Search for the cell housing the specified text and yield its [x, y] center coordinate. 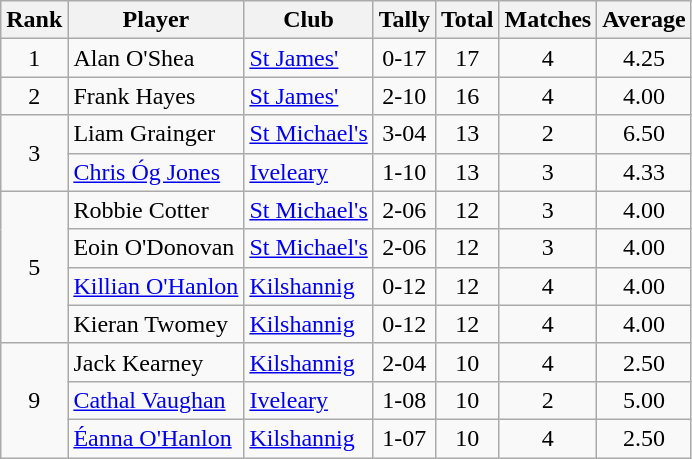
Average [644, 20]
Cathal Vaughan [156, 400]
5.00 [644, 400]
Frank Hayes [156, 96]
1 [34, 58]
Chris Óg Jones [156, 172]
Alan O'Shea [156, 58]
4.25 [644, 58]
Liam Grainger [156, 134]
Club [308, 20]
Rank [34, 20]
Eoin O'Donovan [156, 248]
0-17 [404, 58]
Player [156, 20]
Robbie Cotter [156, 210]
1-07 [404, 438]
9 [34, 400]
1-08 [404, 400]
2-04 [404, 362]
Killian O'Hanlon [156, 286]
Kieran Twomey [156, 324]
Éanna O'Hanlon [156, 438]
4.33 [644, 172]
3-04 [404, 134]
1-10 [404, 172]
Tally [404, 20]
Matches [548, 20]
Total [467, 20]
Jack Kearney [156, 362]
17 [467, 58]
2-10 [404, 96]
6.50 [644, 134]
16 [467, 96]
5 [34, 267]
